Output the (X, Y) coordinate of the center of the cell containing the given text.  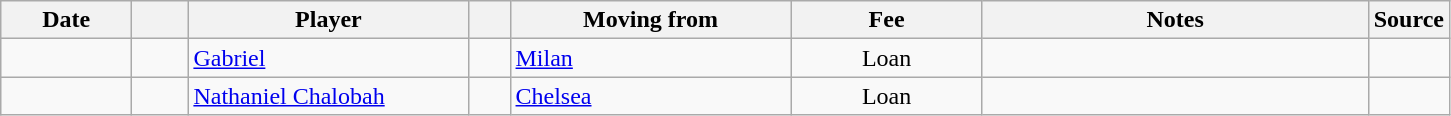
Nathaniel Chalobah (328, 96)
Gabriel (328, 58)
Milan (650, 58)
Date (66, 20)
Source (1408, 20)
Chelsea (650, 96)
Moving from (650, 20)
Player (328, 20)
Fee (886, 20)
Notes (1175, 20)
